Identify which cell holds the provided text, then report its [x, y] central coordinate. 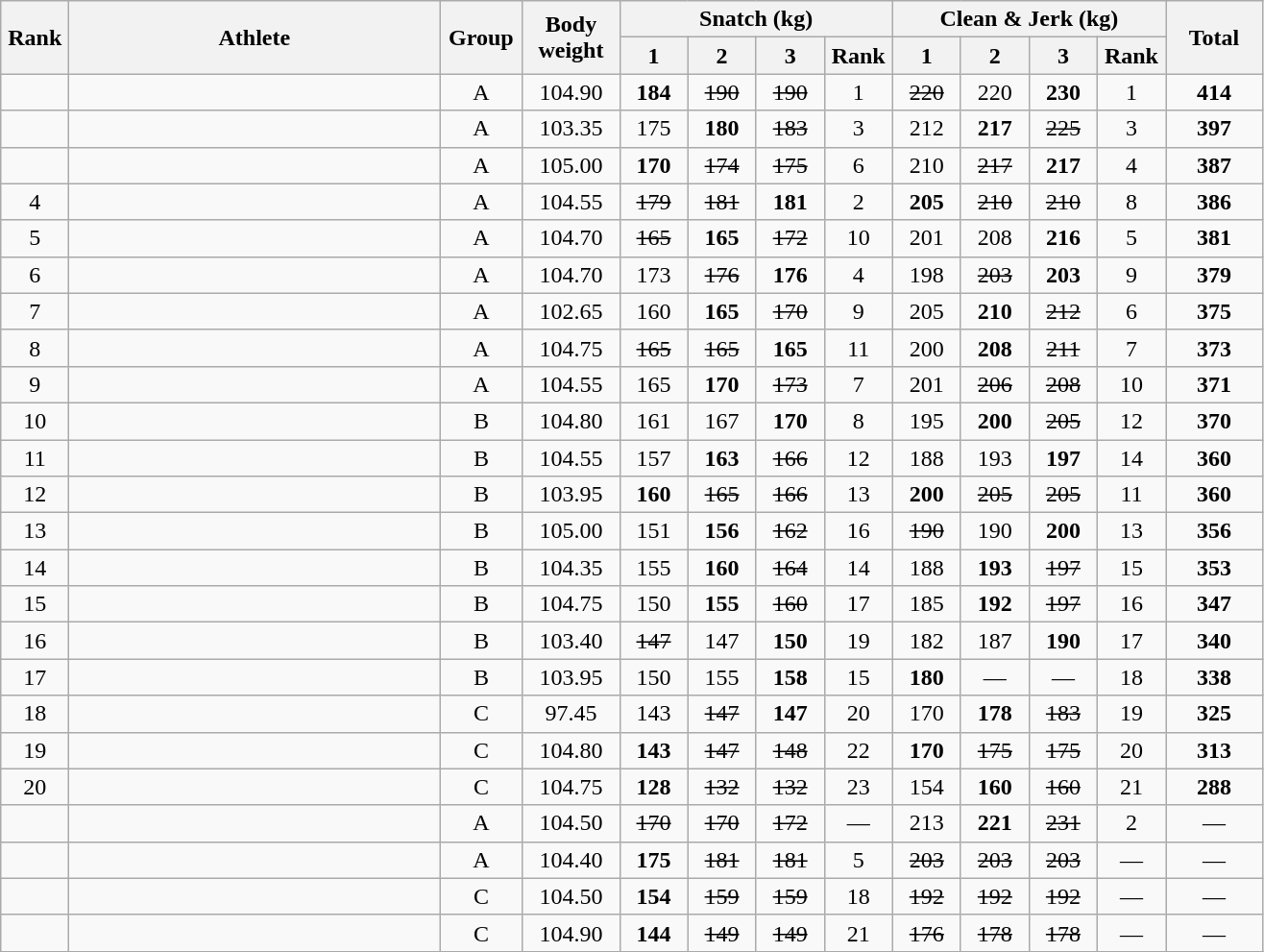
182 [926, 641]
347 [1214, 604]
375 [1214, 311]
151 [653, 531]
213 [926, 823]
206 [995, 384]
340 [1214, 641]
161 [653, 421]
187 [995, 641]
128 [653, 787]
371 [1214, 384]
195 [926, 421]
Snatch (kg) [756, 19]
386 [1214, 202]
163 [722, 458]
Group [481, 37]
313 [1214, 750]
325 [1214, 714]
370 [1214, 421]
353 [1214, 568]
104.35 [571, 568]
379 [1214, 275]
102.65 [571, 311]
174 [722, 165]
22 [859, 750]
356 [1214, 531]
185 [926, 604]
97.45 [571, 714]
Athlete [255, 37]
381 [1214, 238]
179 [653, 202]
Body weight [571, 37]
397 [1214, 129]
387 [1214, 165]
225 [1062, 129]
162 [790, 531]
158 [790, 677]
157 [653, 458]
Clean & Jerk (kg) [1029, 19]
103.40 [571, 641]
104.40 [571, 860]
156 [722, 531]
211 [1062, 348]
184 [653, 92]
Total [1214, 37]
221 [995, 823]
414 [1214, 92]
148 [790, 750]
167 [722, 421]
230 [1062, 92]
144 [653, 933]
216 [1062, 238]
198 [926, 275]
164 [790, 568]
288 [1214, 787]
373 [1214, 348]
231 [1062, 823]
103.35 [571, 129]
338 [1214, 677]
23 [859, 787]
